Capture the cell that displays the provided text and extract its (x, y) central coordinate. 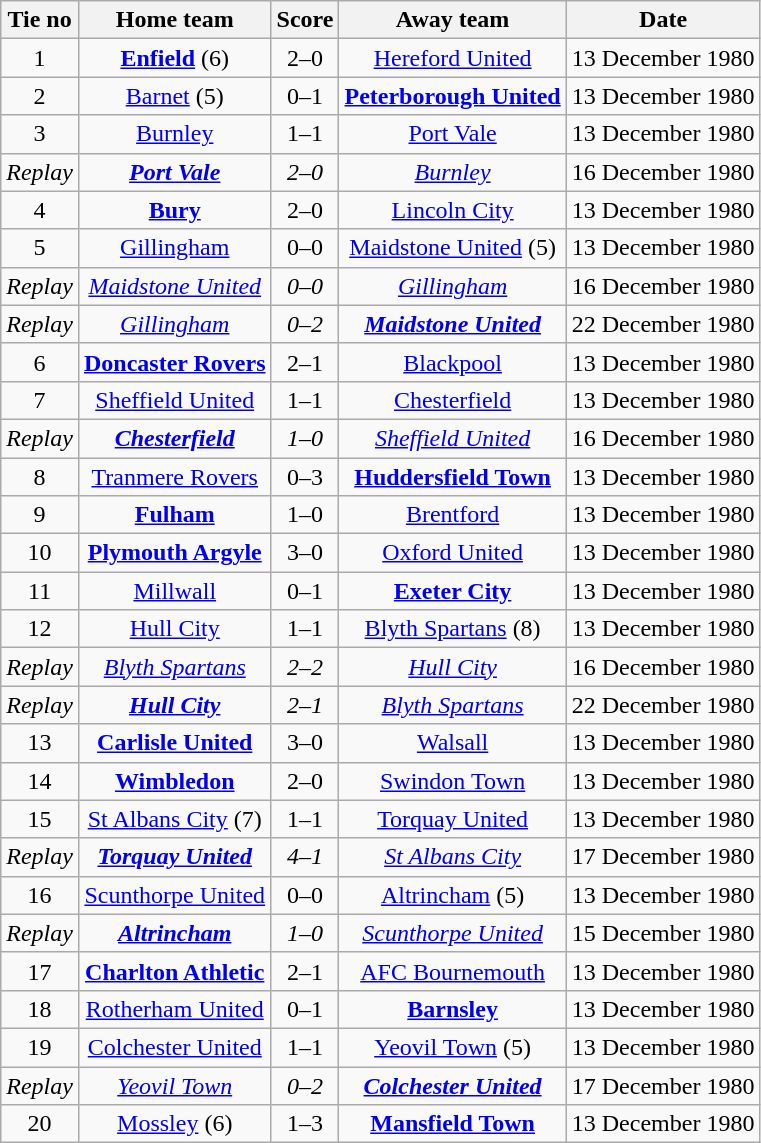
6 (40, 362)
9 (40, 515)
Lincoln City (452, 210)
Home team (174, 20)
Barnet (5) (174, 96)
13 (40, 743)
Rotherham United (174, 1009)
17 (40, 971)
Tranmere Rovers (174, 477)
Altrincham (5) (452, 895)
Blackpool (452, 362)
14 (40, 781)
4 (40, 210)
Swindon Town (452, 781)
Blyth Spartans (8) (452, 629)
1–3 (305, 1124)
Mansfield Town (452, 1124)
20 (40, 1124)
Brentford (452, 515)
3 (40, 134)
Maidstone United (5) (452, 248)
Plymouth Argyle (174, 553)
5 (40, 248)
St Albans City (7) (174, 819)
Bury (174, 210)
Tie no (40, 20)
2 (40, 96)
10 (40, 553)
Date (663, 20)
Carlisle United (174, 743)
Yeovil Town (5) (452, 1047)
Wimbledon (174, 781)
18 (40, 1009)
Charlton Athletic (174, 971)
AFC Bournemouth (452, 971)
15 (40, 819)
19 (40, 1047)
12 (40, 629)
Hereford United (452, 58)
Yeovil Town (174, 1085)
2–2 (305, 667)
7 (40, 400)
8 (40, 477)
11 (40, 591)
Score (305, 20)
Huddersfield Town (452, 477)
1 (40, 58)
St Albans City (452, 857)
Altrincham (174, 933)
Mossley (6) (174, 1124)
15 December 1980 (663, 933)
4–1 (305, 857)
Barnsley (452, 1009)
16 (40, 895)
Exeter City (452, 591)
Peterborough United (452, 96)
Enfield (6) (174, 58)
Fulham (174, 515)
Away team (452, 20)
Oxford United (452, 553)
Walsall (452, 743)
Millwall (174, 591)
Doncaster Rovers (174, 362)
0–3 (305, 477)
